Extract the [X, Y] coordinate from the center of the cell holding the provided text.  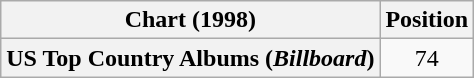
74 [427, 58]
US Top Country Albums (Billboard) [190, 58]
Chart (1998) [190, 20]
Position [427, 20]
